Output the [x, y] coordinate of the center of the cell containing the given text.  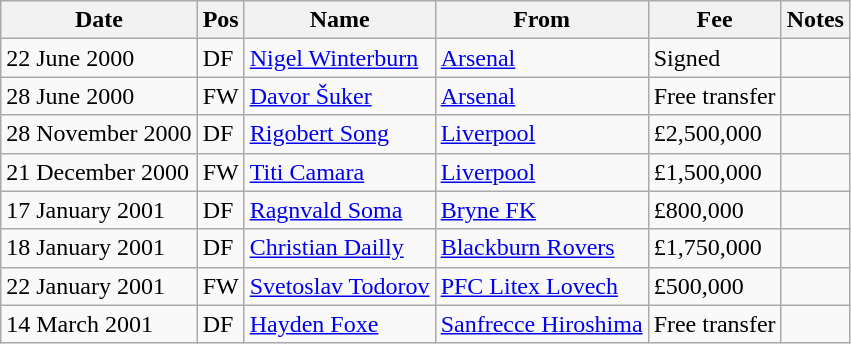
£1,750,000 [714, 248]
Fee [714, 20]
28 June 2000 [99, 96]
Bryne FK [542, 210]
Ragnvald Soma [340, 210]
28 November 2000 [99, 134]
Blackburn Rovers [542, 248]
Rigobert Song [340, 134]
From [542, 20]
22 January 2001 [99, 286]
Date [99, 20]
£500,000 [714, 286]
Svetoslav Todorov [340, 286]
PFC Litex Lovech [542, 286]
14 March 2001 [99, 324]
Davor Šuker [340, 96]
Sanfrecce Hiroshima [542, 324]
Signed [714, 58]
Name [340, 20]
Nigel Winterburn [340, 58]
Titi Camara [340, 172]
Hayden Foxe [340, 324]
18 January 2001 [99, 248]
£800,000 [714, 210]
£1,500,000 [714, 172]
Pos [220, 20]
£2,500,000 [714, 134]
17 January 2001 [99, 210]
Notes [815, 20]
22 June 2000 [99, 58]
21 December 2000 [99, 172]
Christian Dailly [340, 248]
